Search for the cell housing the specified text and yield its (x, y) center coordinate. 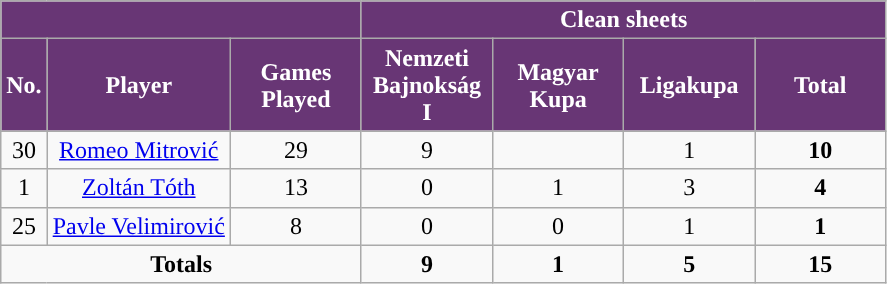
3 (690, 188)
Magyar Kupa (558, 85)
Total (820, 85)
13 (296, 188)
Player (138, 85)
5 (690, 264)
10 (820, 150)
Ligakupa (690, 85)
25 (24, 226)
Totals (182, 264)
Pavle Velimirović (138, 226)
Games Played (296, 85)
30 (24, 150)
4 (820, 188)
15 (820, 264)
Clean sheets (623, 20)
Nemzeti Bajnokság I (426, 85)
Zoltán Tóth (138, 188)
Romeo Mitrović (138, 150)
29 (296, 150)
8 (296, 226)
No. (24, 85)
